Capture the cell that displays the provided text and extract its [X, Y] central coordinate. 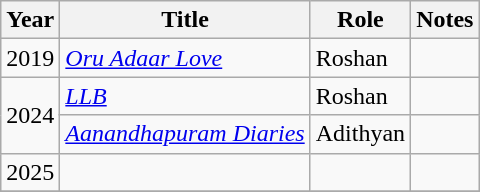
Notes [445, 20]
2025 [30, 172]
2019 [30, 58]
Role [360, 20]
Title [185, 20]
2024 [30, 115]
Oru Adaar Love [185, 58]
LLB [185, 96]
Aanandhapuram Diaries [185, 134]
Adithyan [360, 134]
Year [30, 20]
